Pinpoint the cell where the given text exists, returning its (X, Y) midpoint coordinate. 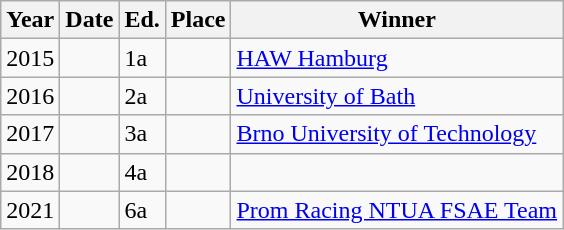
Ed. (142, 20)
2021 (30, 210)
2a (142, 96)
2018 (30, 172)
Winner (397, 20)
2016 (30, 96)
Date (90, 20)
Place (198, 20)
2017 (30, 134)
Prom Racing NTUA FSAE Team (397, 210)
Year (30, 20)
4a (142, 172)
3a (142, 134)
1a (142, 58)
University of Bath (397, 96)
HAW Hamburg (397, 58)
2015 (30, 58)
Brno University of Technology (397, 134)
6a (142, 210)
